Find where the given text appears and provide that cell's center as (X, Y) coordinate. 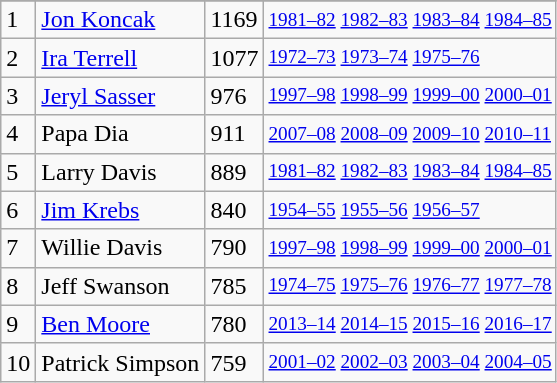
7 (18, 248)
1 (18, 20)
Patrick Simpson (120, 362)
Jeff Swanson (120, 286)
Jon Koncak (120, 20)
10 (18, 362)
785 (234, 286)
2013–14 2014–15 2015–16 2016–17 (410, 324)
840 (234, 210)
9 (18, 324)
1974–75 1975–76 1976–77 1977–78 (410, 286)
976 (234, 96)
1077 (234, 58)
2001–02 2002–03 2003–04 2004–05 (410, 362)
911 (234, 134)
5 (18, 172)
4 (18, 134)
1954–55 1955–56 1956–57 (410, 210)
889 (234, 172)
Papa Dia (120, 134)
2 (18, 58)
759 (234, 362)
Ben Moore (120, 324)
2007–08 2008–09 2009–10 2010–11 (410, 134)
Ira Terrell (120, 58)
790 (234, 248)
780 (234, 324)
8 (18, 286)
Larry Davis (120, 172)
1169 (234, 20)
1972–73 1973–74 1975–76 (410, 58)
Willie Davis (120, 248)
Jim Krebs (120, 210)
3 (18, 96)
6 (18, 210)
Jeryl Sasser (120, 96)
